Identify which cell holds the provided text, then report its (x, y) central coordinate. 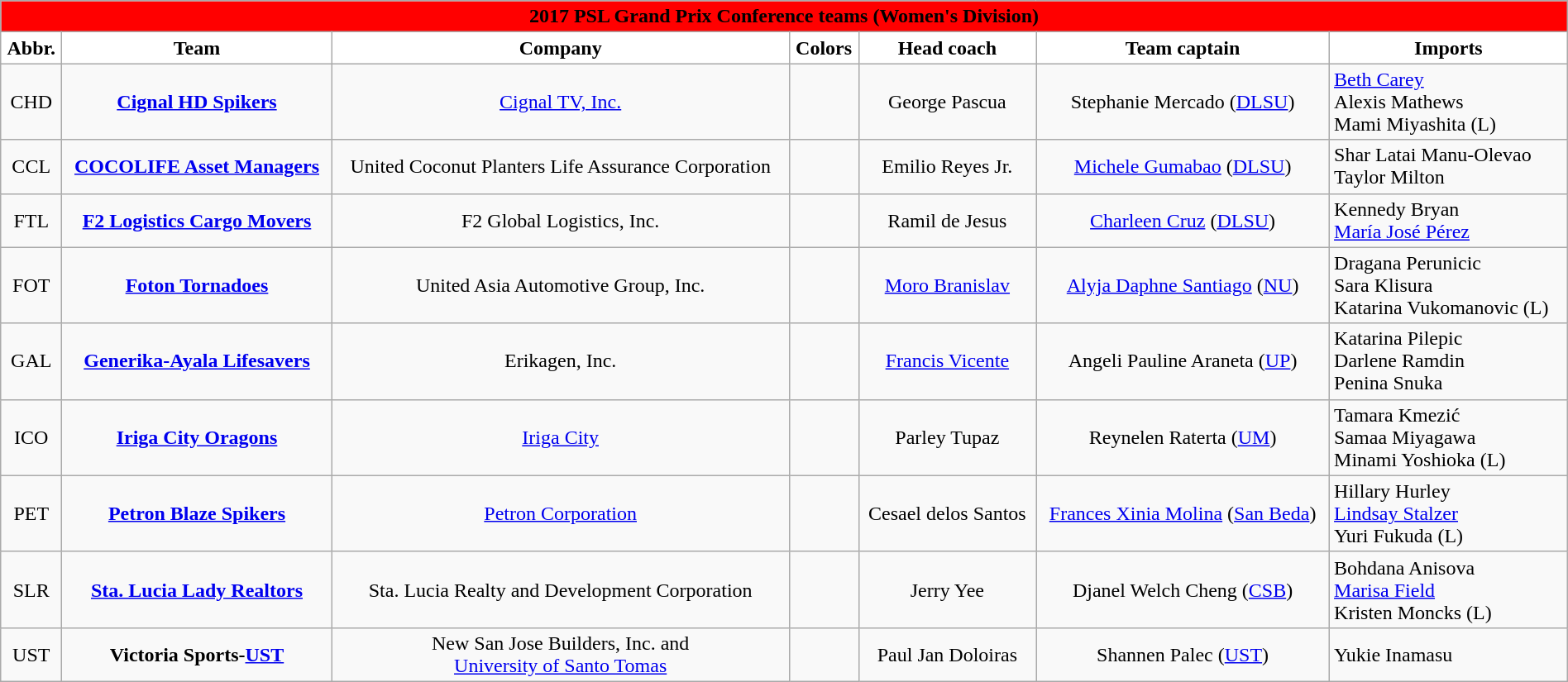
2017 PSL Grand Prix Conference teams (Women's Division) (784, 17)
FOT (31, 285)
Shannen Palec (UST) (1183, 655)
United Asia Automotive Group, Inc. (561, 285)
Beth Carey Alexis Mathews Mami Miyashita (L) (1449, 102)
Shar Latai Manu-Olevao Taylor Milton (1449, 167)
CCL (31, 167)
Company (561, 48)
Michele Gumabao (DLSU) (1183, 167)
Petron Corporation (561, 513)
Victoria Sports-UST (197, 655)
Charleen Cruz (DLSU) (1183, 220)
Colors (824, 48)
Hillary Hurley Lindsay Stalzer Yuri Fukuda (L) (1449, 513)
Kennedy Bryan María José Pérez (1449, 220)
Imports (1449, 48)
Frances Xinia Molina (San Beda) (1183, 513)
SLR (31, 589)
Dragana Perunicic Sara Klisura Katarina Vukomanovic (L) (1449, 285)
PET (31, 513)
Paul Jan Doloiras (948, 655)
Erikagen, Inc. (561, 361)
Ramil de Jesus (948, 220)
FTL (31, 220)
Moro Branislav (948, 285)
Sta. Lucia Lady Realtors (197, 589)
Head coach (948, 48)
CHD (31, 102)
Yukie Inamasu (1449, 655)
Cignal HD Spikers (197, 102)
Team (197, 48)
Sta. Lucia Realty and Development Corporation (561, 589)
New San Jose Builders, Inc. andUniversity of Santo Tomas (561, 655)
Bohdana Anisova Marisa Field Kristen Moncks (L) (1449, 589)
F2 Global Logistics, Inc. (561, 220)
Iriga City Oragons (197, 437)
GAL (31, 361)
Francis Vicente (948, 361)
Katarina Pilepic Darlene Ramdin Penina Snuka (1449, 361)
COCOLIFE Asset Managers (197, 167)
Stephanie Mercado (DLSU) (1183, 102)
UST (31, 655)
Team captain (1183, 48)
Emilio Reyes Jr. (948, 167)
ICO (31, 437)
F2 Logistics Cargo Movers (197, 220)
Jerry Yee (948, 589)
Cesael delos Santos (948, 513)
Cignal TV, Inc. (561, 102)
Parley Tupaz (948, 437)
Abbr. (31, 48)
Tamara Kmezić Samaa Miyagawa Minami Yoshioka (L) (1449, 437)
Generika-Ayala Lifesavers (197, 361)
Foton Tornadoes (197, 285)
George Pascua (948, 102)
Djanel Welch Cheng (CSB) (1183, 589)
United Coconut Planters Life Assurance Corporation (561, 167)
Iriga City (561, 437)
Reynelen Raterta (UM) (1183, 437)
Angeli Pauline Araneta (UP) (1183, 361)
Petron Blaze Spikers (197, 513)
Alyja Daphne Santiago (NU) (1183, 285)
